Extract the [x, y] coordinate from the center of the cell holding the provided text.  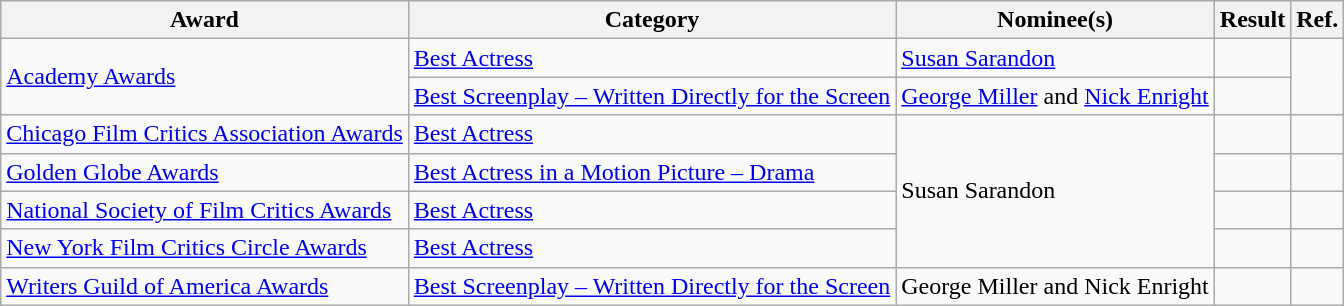
Writers Guild of America Awards [205, 286]
Category [652, 20]
National Society of Film Critics Awards [205, 210]
Best Actress in a Motion Picture – Drama [652, 172]
Ref. [1318, 20]
New York Film Critics Circle Awards [205, 248]
Award [205, 20]
Result [1252, 20]
Chicago Film Critics Association Awards [205, 134]
Academy Awards [205, 77]
Nominee(s) [1056, 20]
Golden Globe Awards [205, 172]
